Pinpoint the cell where the given text exists, returning its (x, y) midpoint coordinate. 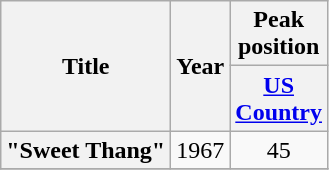
Peakposition (279, 34)
Title (86, 66)
"Sweet Thang" (86, 150)
45 (279, 150)
Year (200, 66)
1967 (200, 150)
USCountry (279, 98)
